Detect which cell encompasses the target text, then output its [x, y] center coordinate. 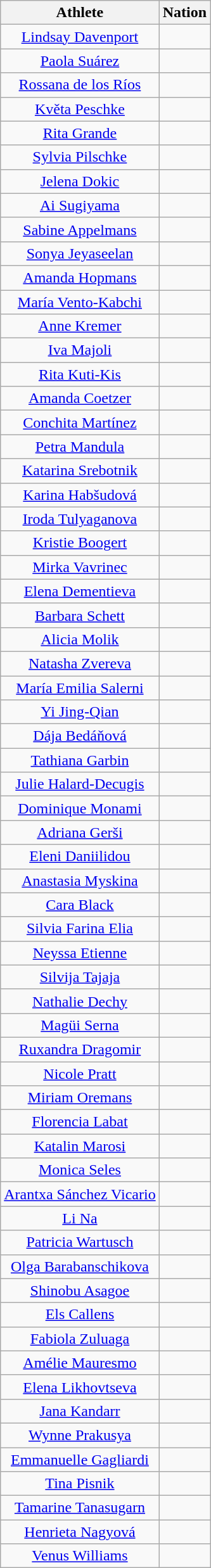
Sabine Appelmans [80, 229]
Elena Dementieva [80, 591]
Paola Suárez [80, 61]
Amanda Coetzer [80, 398]
Els Callens [80, 1315]
Arantxa Sánchez Vicario [80, 1194]
Tina Pisnik [80, 1484]
Florencia Labat [80, 1122]
Cara Black [80, 905]
Magüi Serna [80, 1025]
Alicia Molik [80, 639]
Rita Kuti-Kis [80, 374]
Květa Peschke [80, 109]
Silvia Farina Elia [80, 929]
Petra Mandula [80, 447]
Iroda Tulyaganova [80, 519]
Anne Kremer [80, 326]
María Emilia Salerni [80, 687]
Li Na [80, 1218]
Jana Kandarr [80, 1411]
Nation [184, 13]
Olga Barabanschikova [80, 1266]
Yi Jing-Qian [80, 712]
Lindsay Davenport [80, 37]
Iva Majoli [80, 350]
Katarina Srebotnik [80, 471]
Katalin Marosi [80, 1146]
Karina Habšudová [80, 495]
Neyssa Etienne [80, 953]
Amanda Hopmans [80, 277]
Ruxandra Dragomir [80, 1049]
Athlete [80, 13]
Jelena Dokic [80, 181]
Emmanuelle Gagliardi [80, 1459]
María Vento-Kabchi [80, 302]
Tamarine Tanasugarn [80, 1508]
Monica Seles [80, 1170]
Mirka Vavrinec [80, 567]
Sylvia Pilschke [80, 157]
Venus Williams [80, 1556]
Amélie Mauresmo [80, 1363]
Rossana de los Ríos [80, 85]
Rita Grande [80, 133]
Wynne Prakusya [80, 1435]
Sonya Jeyaseelan [80, 253]
Julie Halard-Decugis [80, 784]
Tathiana Garbin [80, 760]
Conchita Martínez [80, 423]
Henrieta Nagyová [80, 1532]
Elena Likhovtseva [80, 1387]
Dája Bedáňová [80, 736]
Eleni Daniilidou [80, 857]
Barbara Schett [80, 615]
Miriam Oremans [80, 1098]
Patricia Wartusch [80, 1242]
Silvija Tajaja [80, 977]
Dominique Monami [80, 808]
Kristie Boogert [80, 543]
Anastasia Myskina [80, 881]
Shinobu Asagoe [80, 1291]
Nicole Pratt [80, 1074]
Ai Sugiyama [80, 205]
Natasha Zvereva [80, 663]
Adriana Gerši [80, 832]
Nathalie Dechy [80, 1001]
Fabiola Zuluaga [80, 1339]
